Determine the [X, Y] coordinate at the center of the cell enclosing the given text.  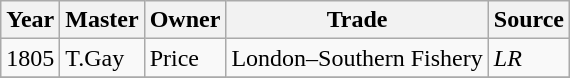
Trade [357, 20]
Master [102, 20]
LR [528, 58]
T.Gay [102, 58]
1805 [30, 58]
Year [30, 20]
Owner [185, 20]
London–Southern Fishery [357, 58]
Source [528, 20]
Price [185, 58]
